Scan for the cell matching the given text and deliver its (X, Y) coordinate at center. 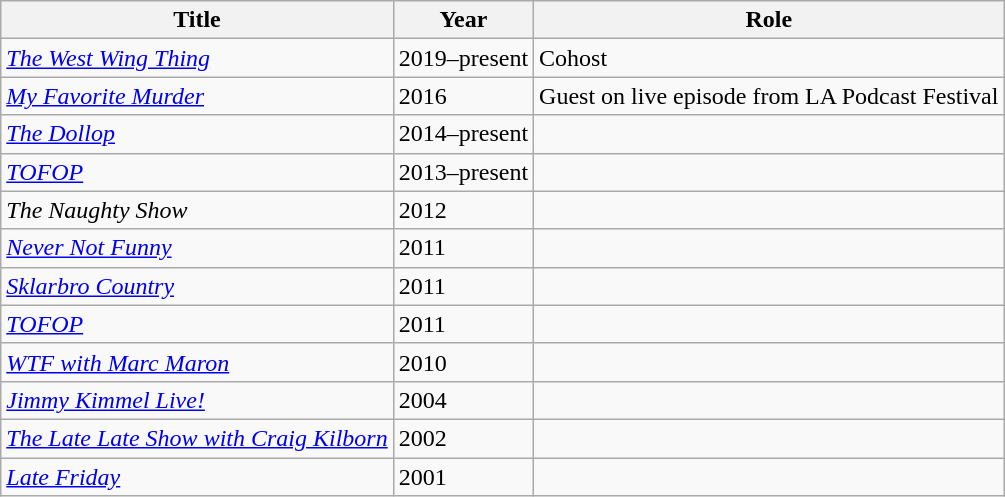
Role (769, 20)
2004 (463, 400)
2016 (463, 96)
The Naughty Show (197, 210)
2014–present (463, 134)
My Favorite Murder (197, 96)
Title (197, 20)
Jimmy Kimmel Live! (197, 400)
Late Friday (197, 477)
The Dollop (197, 134)
The West Wing Thing (197, 58)
2012 (463, 210)
The Late Late Show with Craig Kilborn (197, 438)
Never Not Funny (197, 248)
2002 (463, 438)
WTF with Marc Maron (197, 362)
Sklarbro Country (197, 286)
Guest on live episode from LA Podcast Festival (769, 96)
2019–present (463, 58)
2001 (463, 477)
2013–present (463, 172)
2010 (463, 362)
Cohost (769, 58)
Year (463, 20)
